Provide the (x, y) coordinate of the cell's center where the given text is located.  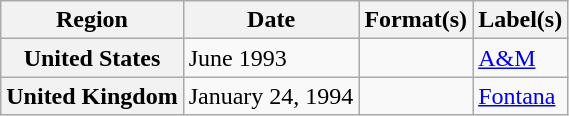
Label(s) (520, 20)
Format(s) (416, 20)
United Kingdom (92, 96)
June 1993 (271, 58)
Fontana (520, 96)
Date (271, 20)
January 24, 1994 (271, 96)
A&M (520, 58)
United States (92, 58)
Region (92, 20)
